Output the (X, Y) coordinate of the center of the cell containing the given text.  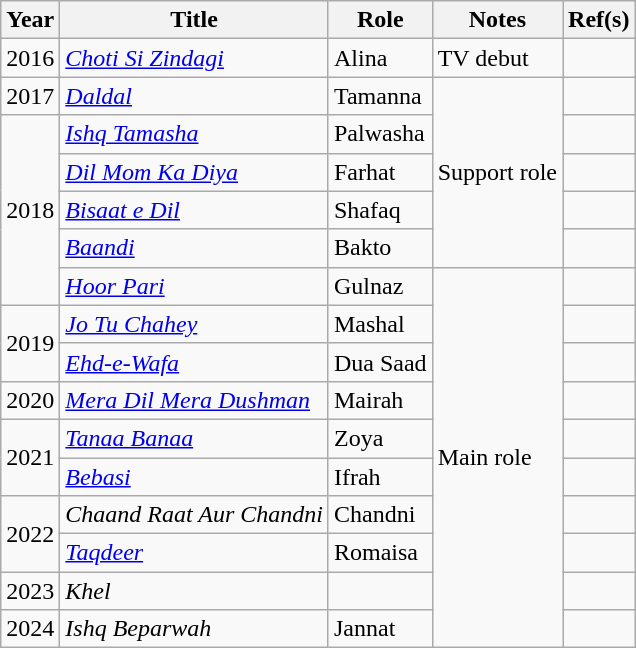
Choti Si Zindagi (194, 58)
Dil Mom Ka Diya (194, 172)
2018 (30, 210)
Ishq Beparwah (194, 629)
Shafaq (380, 210)
Ifrah (380, 477)
Mairah (380, 400)
2024 (30, 629)
Dua Saad (380, 362)
2016 (30, 58)
Taqdeer (194, 553)
Farhat (380, 172)
Title (194, 20)
Khel (194, 591)
Jo Tu Chahey (194, 324)
Mashal (380, 324)
Tamanna (380, 96)
Bebasi (194, 477)
Alina (380, 58)
Baandi (194, 248)
2020 (30, 400)
Chaand Raat Aur Chandni (194, 515)
2022 (30, 534)
2019 (30, 343)
Ishq Tamasha (194, 134)
Tanaa Banaa (194, 438)
Bakto (380, 248)
2021 (30, 457)
Year (30, 20)
Zoya (380, 438)
2017 (30, 96)
Ehd-e-Wafa (194, 362)
Hoor Pari (194, 286)
TV debut (497, 58)
Support role (497, 172)
Daldal (194, 96)
Role (380, 20)
Chandni (380, 515)
Ref(s) (599, 20)
2023 (30, 591)
Jannat (380, 629)
Gulnaz (380, 286)
Notes (497, 20)
Bisaat e Dil (194, 210)
Palwasha (380, 134)
Mera Dil Mera Dushman (194, 400)
Main role (497, 458)
Romaisa (380, 553)
